Scan for the cell matching the given text and deliver its (x, y) coordinate at center. 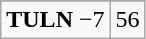
TULN −7 (56, 20)
56 (128, 20)
